Detect which cell encompasses the target text, then output its [x, y] center coordinate. 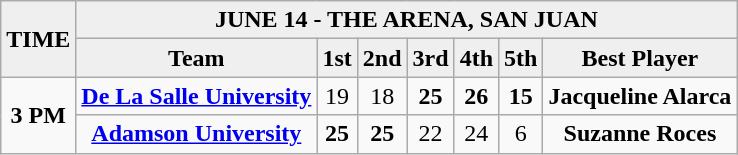
15 [521, 96]
22 [430, 134]
Best Player [640, 58]
TIME [38, 39]
6 [521, 134]
1st [337, 58]
18 [382, 96]
JUNE 14 - THE ARENA, SAN JUAN [406, 20]
De La Salle University [196, 96]
Jacqueline Alarca [640, 96]
2nd [382, 58]
3 PM [38, 115]
Suzanne Roces [640, 134]
24 [476, 134]
Team [196, 58]
3rd [430, 58]
4th [476, 58]
Adamson University [196, 134]
5th [521, 58]
19 [337, 96]
26 [476, 96]
